For the text-containing cell, return its midpoint in (X, Y) coordinate format. 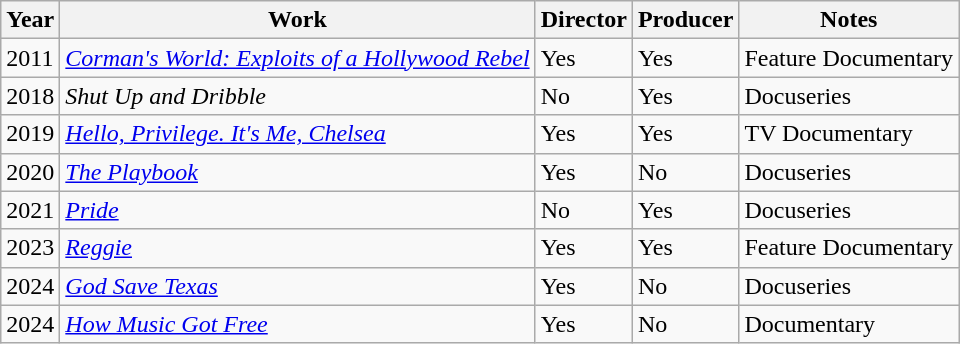
Work (298, 20)
God Save Texas (298, 286)
Corman's World: Exploits of a Hollywood Rebel (298, 58)
Director (584, 20)
2021 (30, 210)
2020 (30, 172)
2023 (30, 248)
Year (30, 20)
2011 (30, 58)
2018 (30, 96)
The Playbook (298, 172)
Reggie (298, 248)
Notes (849, 20)
Shut Up and Dribble (298, 96)
How Music Got Free (298, 324)
Documentary (849, 324)
Hello, Privilege. It's Me, Chelsea (298, 134)
2019 (30, 134)
Pride (298, 210)
Producer (686, 20)
TV Documentary (849, 134)
